For the text-containing cell, return its midpoint in [X, Y] coordinate format. 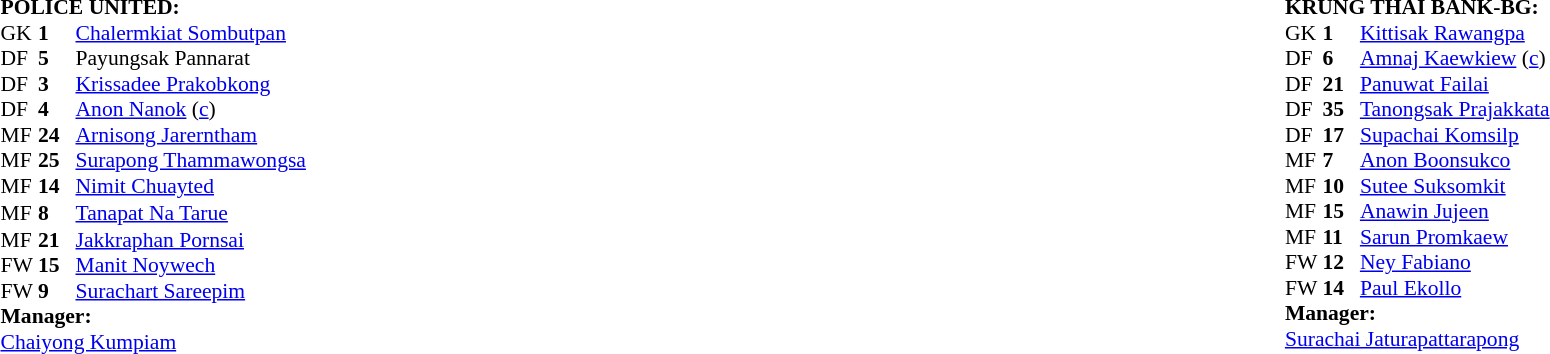
12 [1341, 263]
Sarun Promkaew [1455, 237]
17 [1341, 135]
Panuwat Failai [1455, 84]
Surapong Thammawongsa [191, 161]
Supachai Komsilp [1455, 135]
Arnisong Jarerntham [191, 135]
Anawin Jujeen [1455, 211]
7 [1341, 161]
Sutee Suksomkit [1455, 186]
25 [57, 161]
11 [1341, 237]
Anon Boonsukco [1455, 161]
Jakkraphan Pornsai [191, 240]
Amnaj Kaewkiew (c) [1455, 59]
Manit Noywech [191, 265]
Kittisak Rawangpa [1455, 33]
10 [1341, 186]
Krissadee Prakobkong [191, 84]
Payungsak Pannarat [191, 59]
35 [1341, 109]
Paul Ekollo [1455, 288]
9 [57, 291]
8 [57, 212]
5 [57, 59]
Nimit Chuayted [191, 186]
24 [57, 135]
Chalermkiat Sombutpan [191, 33]
Ney Fabiano [1455, 263]
Anon Nanok (c) [191, 109]
Tanongsak Prajakkata [1455, 109]
Surachai Jaturapattarapong [1418, 339]
Surachart Sareepim [191, 291]
Tanapat Na Tarue [191, 212]
6 [1341, 59]
4 [57, 109]
3 [57, 84]
